Pinpoint the cell where the given text exists, returning its (X, Y) midpoint coordinate. 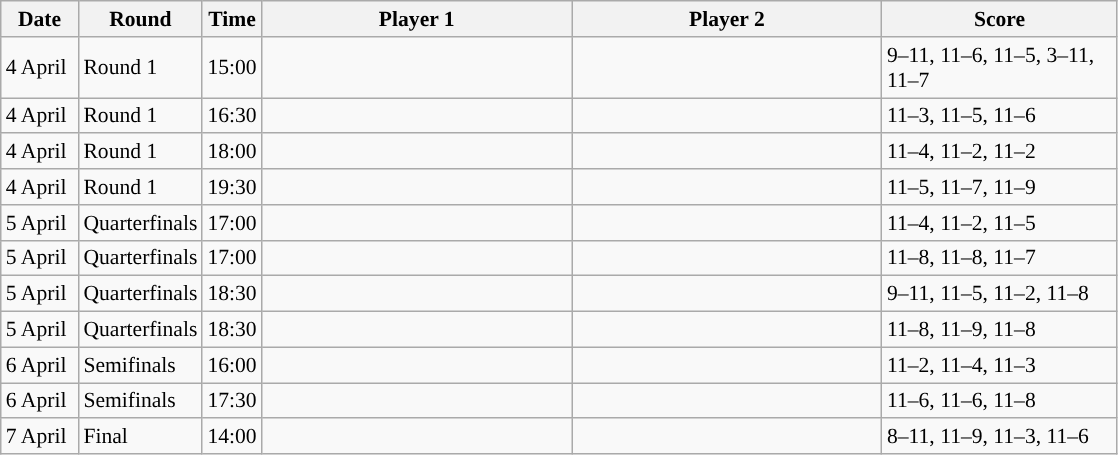
16:00 (232, 365)
11–8, 11–8, 11–7 (1000, 258)
Score (1000, 19)
Player 2 (727, 19)
14:00 (232, 437)
9–11, 11–6, 11–5, 3–11, 11–7 (1000, 68)
11–4, 11–2, 11–5 (1000, 223)
7 April (40, 437)
19:30 (232, 187)
11–4, 11–2, 11–2 (1000, 152)
17:30 (232, 401)
Time (232, 19)
11–3, 11–5, 11–6 (1000, 116)
11–2, 11–4, 11–3 (1000, 365)
11–5, 11–7, 11–9 (1000, 187)
11–8, 11–9, 11–8 (1000, 330)
Round (140, 19)
Final (140, 437)
15:00 (232, 68)
16:30 (232, 116)
Player 1 (417, 19)
18:00 (232, 152)
9–11, 11–5, 11–2, 11–8 (1000, 294)
11–6, 11–6, 11–8 (1000, 401)
Date (40, 19)
8–11, 11–9, 11–3, 11–6 (1000, 437)
